Determine the [X, Y] coordinate at the center of the cell enclosing the given text.  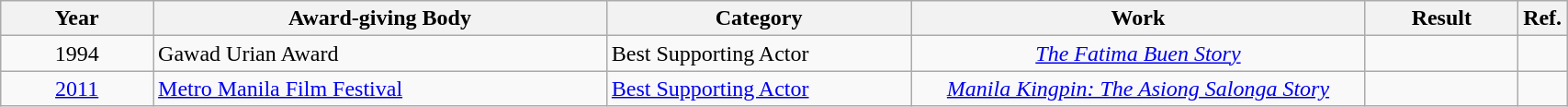
Work [1138, 18]
Award-giving Body [380, 18]
Metro Manila Film Festival [380, 89]
2011 [77, 89]
Ref. [1543, 18]
Result [1442, 18]
Category [759, 18]
Year [77, 18]
Manila Kingpin: The Asiong Salonga Story [1138, 89]
The Fatima Buen Story [1138, 53]
Gawad Urian Award [380, 53]
1994 [77, 53]
